Find where the given text appears and provide that cell's center as (x, y) coordinate. 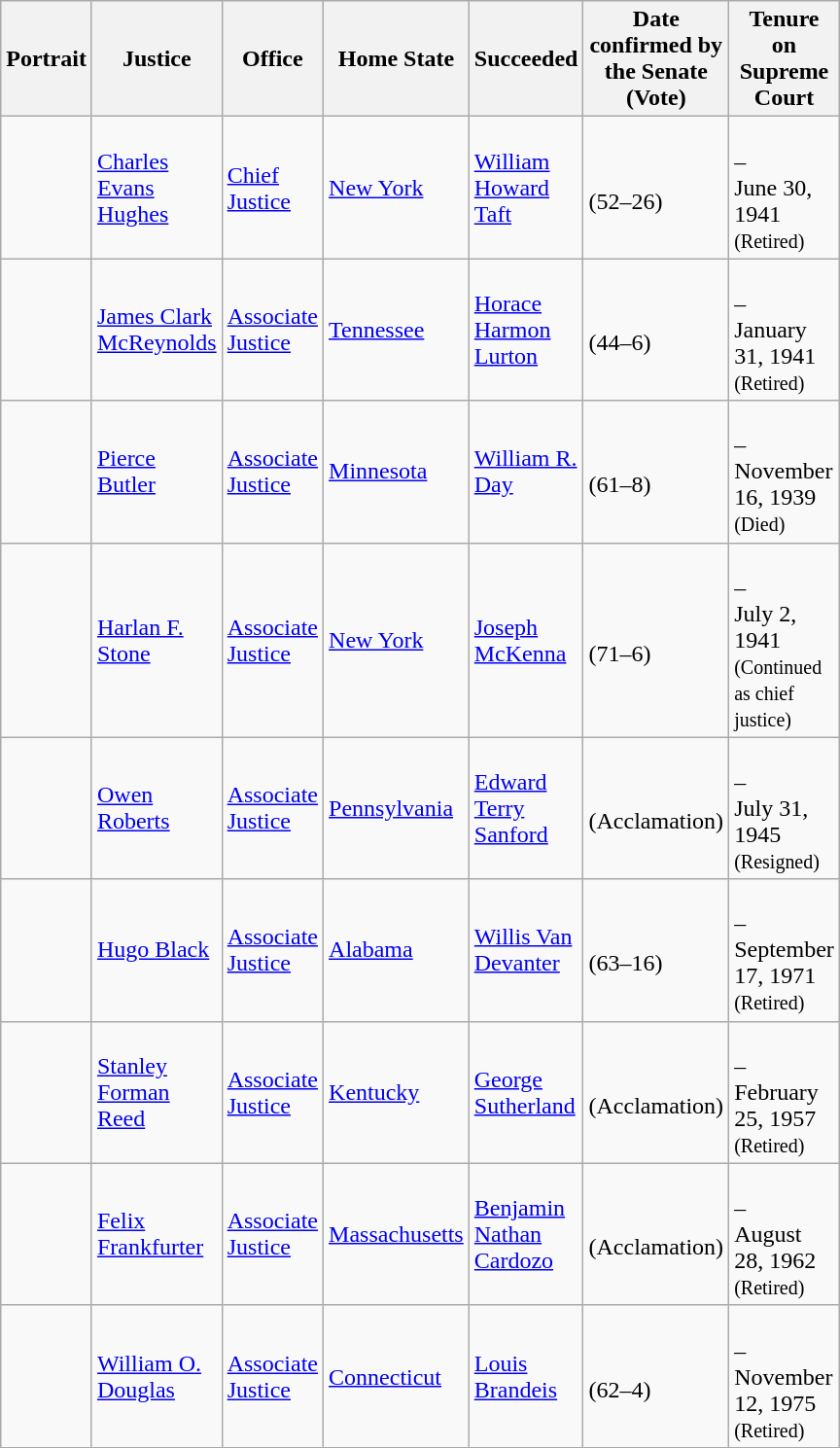
(63–16) (656, 950)
Massachusetts (397, 1234)
Owen Roberts (157, 808)
Tenure on Supreme Court (785, 58)
Kentucky (397, 1092)
–July 2, 1941(Continued as chief justice) (785, 640)
(44–6) (656, 330)
–September 17, 1971(Retired) (785, 950)
Harlan F. Stone (157, 640)
Louis Brandeis (526, 1376)
(52–26) (656, 188)
Date confirmed by the Senate(Vote) (656, 58)
Portrait (47, 58)
Succeeded (526, 58)
Hugo Black (157, 950)
Pennsylvania (397, 808)
Tennessee (397, 330)
Willis Van Devanter (526, 950)
Pierce Butler (157, 472)
Office (272, 58)
Connecticut (397, 1376)
Home State (397, 58)
George Sutherland (526, 1092)
William Howard Taft (526, 188)
Charles Evans Hughes (157, 188)
Edward Terry Sanford (526, 808)
(71–6) (656, 640)
–November 12, 1975(Retired) (785, 1376)
Minnesota (397, 472)
William O. Douglas (157, 1376)
–January 31, 1941(Retired) (785, 330)
James Clark McReynolds (157, 330)
–November 16, 1939(Died) (785, 472)
Chief Justice (272, 188)
Horace Harmon Lurton (526, 330)
Stanley Forman Reed (157, 1092)
–February 25, 1957(Retired) (785, 1092)
(62–4) (656, 1376)
Benjamin Nathan Cardozo (526, 1234)
(61–8) (656, 472)
Felix Frankfurter (157, 1234)
Alabama (397, 950)
William R. Day (526, 472)
Justice (157, 58)
–July 31, 1945(Resigned) (785, 808)
–June 30, 1941(Retired) (785, 188)
–August 28, 1962(Retired) (785, 1234)
Joseph McKenna (526, 640)
